Find where the given text appears and provide that cell's center as (X, Y) coordinate. 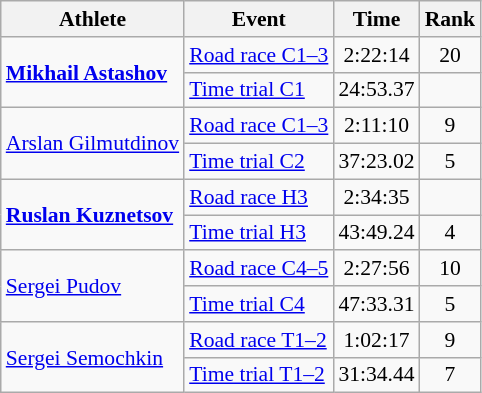
Time (376, 19)
7 (450, 375)
Arslan Gilmutdinov (92, 144)
Road race H3 (258, 197)
2:22:14 (376, 55)
Time trial T1–2 (258, 375)
31:34.44 (376, 375)
20 (450, 55)
Road race T1–2 (258, 340)
1:02:17 (376, 340)
Event (258, 19)
Sergei Semochkin (92, 358)
10 (450, 269)
4 (450, 233)
2:27:56 (376, 269)
43:49.24 (376, 233)
Time trial C1 (258, 90)
Sergei Pudov (92, 286)
Ruslan Kuznetsov (92, 214)
Rank (450, 19)
2:34:35 (376, 197)
24:53.37 (376, 90)
2:11:10 (376, 126)
37:23.02 (376, 162)
Time trial C4 (258, 304)
Time trial H3 (258, 233)
47:33.31 (376, 304)
Road race C4–5 (258, 269)
Mikhail Astashov (92, 72)
Athlete (92, 19)
Time trial C2 (258, 162)
